Identify which cell holds the provided text, then report its (x, y) central coordinate. 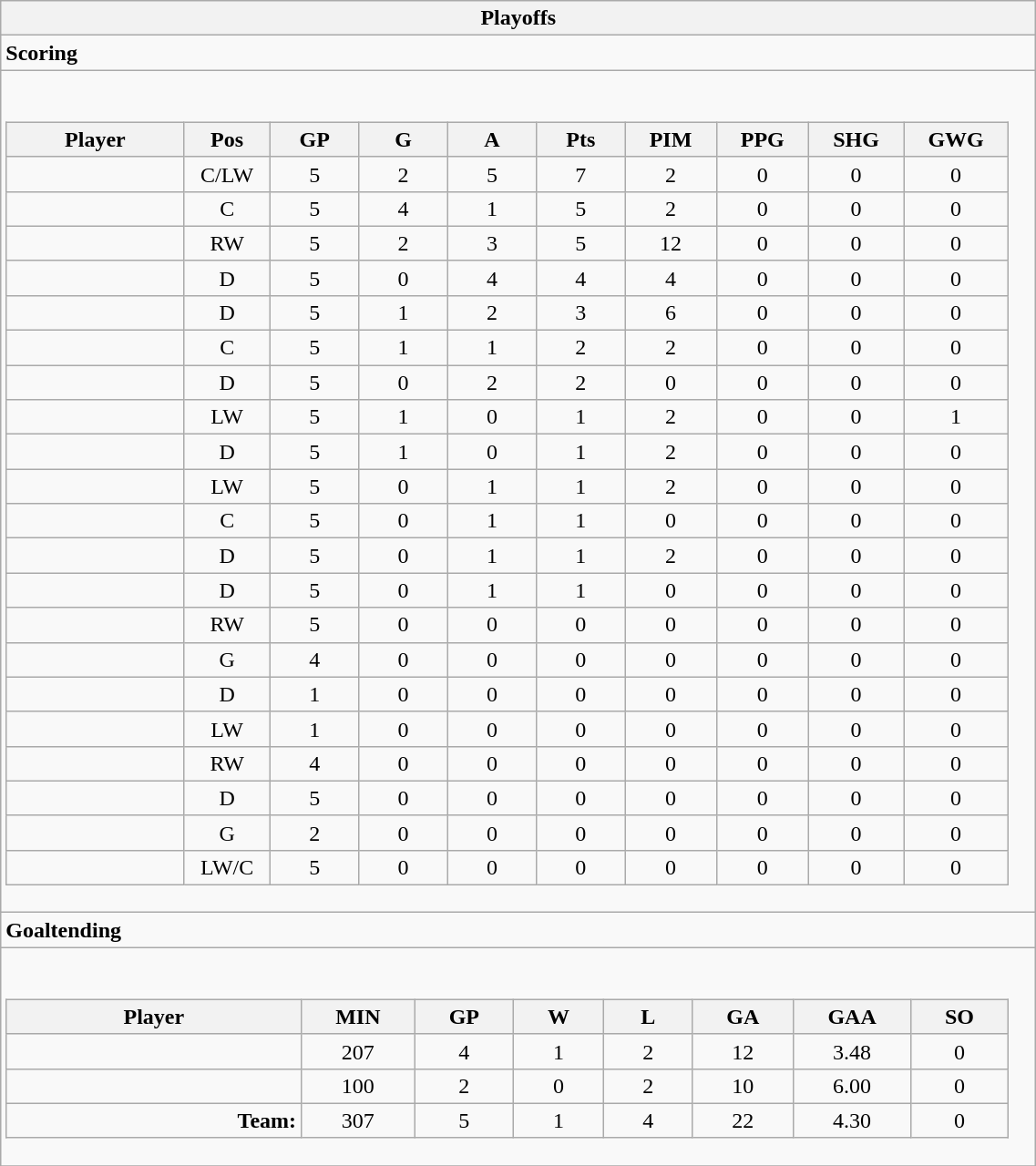
PIM (671, 139)
4.30 (852, 1120)
C/LW (228, 174)
GAA (852, 1017)
SO (959, 1017)
Pos (228, 139)
Pts (581, 139)
10 (744, 1086)
GA (744, 1017)
207 (358, 1051)
Scoring (518, 53)
A (492, 139)
SHG (856, 139)
W (559, 1017)
Player MIN GP W L GA GAA SO 207 4 1 2 12 3.48 0 100 2 0 2 10 6.00 0 Team: 307 5 1 4 22 4.30 0 (518, 1057)
22 (744, 1120)
PPG (762, 139)
6 (671, 312)
Goaltending (518, 930)
100 (358, 1086)
MIN (358, 1017)
Playoffs (518, 18)
L (649, 1017)
7 (581, 174)
6.00 (852, 1086)
LW/C (228, 867)
GWG (957, 139)
Team: (154, 1120)
3.48 (852, 1051)
307 (358, 1120)
